From the cell containing the given text, extract its center point as (X, Y) coordinate. 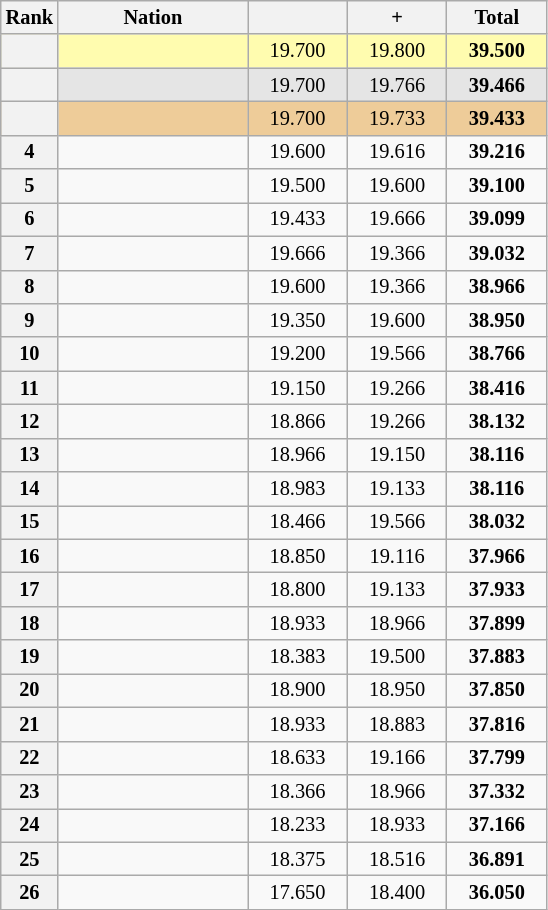
26 (30, 892)
39.100 (497, 186)
38.766 (497, 354)
18.383 (298, 657)
37.933 (497, 589)
36.891 (497, 859)
18.400 (397, 892)
38.132 (497, 421)
37.850 (497, 690)
18.900 (298, 690)
6 (30, 219)
25 (30, 859)
19.616 (397, 152)
8 (30, 287)
19.166 (397, 758)
18.866 (298, 421)
18.366 (298, 791)
18.983 (298, 489)
18.633 (298, 758)
24 (30, 825)
23 (30, 791)
39.466 (497, 85)
37.332 (497, 791)
19.200 (298, 354)
37.799 (497, 758)
38.950 (497, 320)
Rank (30, 17)
19.766 (397, 85)
18.883 (397, 724)
38.032 (497, 522)
11 (30, 388)
18.516 (397, 859)
18.850 (298, 556)
19.350 (298, 320)
20 (30, 690)
37.166 (497, 825)
12 (30, 421)
18.233 (298, 825)
22 (30, 758)
5 (30, 186)
19.800 (397, 51)
37.899 (497, 623)
18.466 (298, 522)
38.416 (497, 388)
39.216 (497, 152)
16 (30, 556)
39.500 (497, 51)
19.733 (397, 118)
19.116 (397, 556)
36.050 (497, 892)
39.433 (497, 118)
39.032 (497, 253)
13 (30, 455)
17 (30, 589)
38.966 (497, 287)
21 (30, 724)
19.433 (298, 219)
Total (497, 17)
39.099 (497, 219)
18 (30, 623)
17.650 (298, 892)
19 (30, 657)
9 (30, 320)
+ (397, 17)
15 (30, 522)
37.883 (497, 657)
37.816 (497, 724)
37.966 (497, 556)
18.375 (298, 859)
18.800 (298, 589)
18.950 (397, 690)
7 (30, 253)
Nation (153, 17)
14 (30, 489)
4 (30, 152)
10 (30, 354)
